Identify which cell holds the provided text, then report its (X, Y) central coordinate. 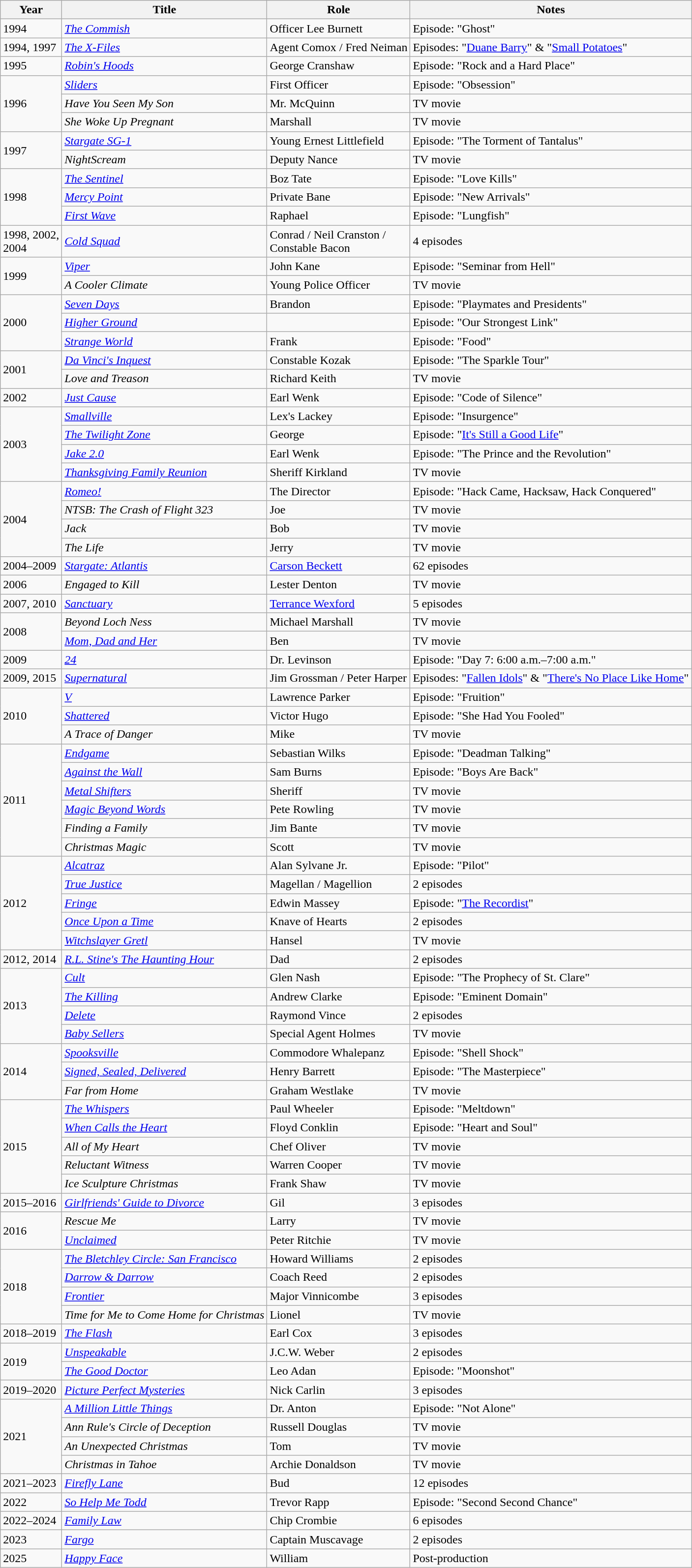
The Sentinel (164, 178)
Beyond Loch Ness (164, 622)
Episode: "Moonshot" (551, 1371)
Floyd Conklin (338, 1127)
Episode: "Insurgence" (551, 416)
Family Law (164, 1521)
5 episodes (551, 603)
Episode: "Boys Are Back" (551, 772)
Darrow & Darrow (164, 1277)
Year (31, 10)
12 episodes (551, 1483)
Episode: "The Prophecy of St. Clare" (551, 978)
Episode: "Love Kills" (551, 178)
Supernatural (164, 678)
Michael Marshall (338, 622)
Jim Bante (338, 828)
The X-Files (164, 47)
Happy Face (164, 1558)
Ice Sculpture Christmas (164, 1184)
The Whispers (164, 1109)
2021–2023 (31, 1483)
Far from Home (164, 1090)
Episode: "Ghost" (551, 29)
2023 (31, 1539)
2000 (31, 323)
2019–2020 (31, 1389)
Boz Tate (338, 178)
Higher Ground (164, 323)
Jim Grossman / Peter Harper (338, 678)
2002 (31, 397)
Andrew Clarke (338, 996)
Episode: "Seminar from Hell" (551, 267)
Episode: "Day 7: 6:00 a.m.–7:00 a.m." (551, 660)
2013 (31, 1006)
So Help Me Todd (164, 1502)
V (164, 697)
1997 (31, 150)
Episode: "Code of Silence" (551, 397)
Commodore Whalepanz (338, 1053)
Agent Comox / Fred Neiman (338, 47)
First Officer (338, 85)
Girlfriends' Guide to Divorce (164, 1203)
Jack (164, 528)
Robin's Hoods (164, 66)
2022 (31, 1502)
Episode: "She Had You Fooled" (551, 716)
Bud (338, 1483)
Larry (338, 1221)
Episode: "New Arrivals" (551, 197)
Episode: "Pilot" (551, 866)
Episode: "Rock and a Hard Place" (551, 66)
Ann Rule's Circle of Deception (164, 1427)
A Cooler Climate (164, 285)
Lawrence Parker (338, 697)
A Trace of Danger (164, 734)
Dr. Levinson (338, 660)
Picture Perfect Mysteries (164, 1389)
2010 (31, 716)
1999 (31, 276)
Terrance Wexford (338, 603)
2011 (31, 800)
The Bletchley Circle: San Francisco (164, 1259)
Delete (164, 1015)
Against the Wall (164, 772)
Peter Ritchie (338, 1240)
Tom (338, 1446)
George Cranshaw (338, 66)
Gil (338, 1203)
Special Agent Holmes (338, 1034)
Notes (551, 10)
Baby Sellers (164, 1034)
Thanksgiving Family Reunion (164, 472)
Unspeakable (164, 1352)
Trevor Rapp (338, 1502)
Sliders (164, 85)
Raphael (338, 215)
Episode: "Our Strongest Link" (551, 323)
Glen Nash (338, 978)
She Woke Up Pregnant (164, 122)
A Million Little Things (164, 1408)
Episode: "Hack Came, Hacksaw, Hack Conquered" (551, 491)
2025 (31, 1558)
2007, 2010 (31, 603)
Magellan / Magellion (338, 884)
Marshall (338, 122)
Shattered (164, 716)
1996 (31, 103)
Cult (164, 978)
Rescue Me (164, 1221)
2018–2019 (31, 1333)
Christmas in Tahoe (164, 1465)
Cold Squad (164, 241)
Episode: "Lungfish" (551, 215)
Stargate SG-1 (164, 141)
The Killing (164, 996)
Nick Carlin (338, 1389)
Reluctant Witness (164, 1165)
Seven Days (164, 304)
Victor Hugo (338, 716)
Unclaimed (164, 1240)
George (338, 435)
Bob (338, 528)
All of My Heart (164, 1146)
Hansel (338, 940)
Episodes: "Fallen Idols" & "There's No Place Like Home" (551, 678)
John Kane (338, 267)
2009 (31, 660)
Finding a Family (164, 828)
The Commish (164, 29)
Sam Burns (338, 772)
Smallville (164, 416)
Episode: "The Sparkle Tour" (551, 360)
Witchslayer Gretl (164, 940)
Viper (164, 267)
Leo Adan (338, 1371)
Romeo! (164, 491)
Episode: "Heart and Soul" (551, 1127)
Title (164, 10)
1998, 2002,2004 (31, 241)
Mike (338, 734)
2004 (31, 519)
True Justice (164, 884)
Warren Cooper (338, 1165)
1998 (31, 197)
Richard Keith (338, 379)
4 episodes (551, 241)
Lionel (338, 1315)
Joe (338, 510)
Deputy Nance (338, 159)
Henry Barrett (338, 1071)
Stargate: Atlantis (164, 566)
Paul Wheeler (338, 1109)
Private Bane (338, 197)
Episode: "It's Still a Good Life" (551, 435)
Knave of Hearts (338, 922)
2006 (31, 585)
Magic Beyond Words (164, 809)
Carson Beckett (338, 566)
Brandon (338, 304)
Dr. Anton (338, 1408)
Mr. McQuinn (338, 103)
R.L. Stine's The Haunting Hour (164, 959)
Young Police Officer (338, 285)
Alcatraz (164, 866)
Dad (338, 959)
Jake 2.0 (164, 453)
2001 (31, 369)
62 episodes (551, 566)
Conrad / Neil Cranston /Constable Bacon (338, 241)
Fringe (164, 903)
Alan Sylvane Jr. (338, 866)
2012 (31, 903)
Mom, Dad and Her (164, 641)
First Wave (164, 215)
2003 (31, 444)
NightScream (164, 159)
Chip Crombie (338, 1521)
2004–2009 (31, 566)
2016 (31, 1231)
The Director (338, 491)
The Twilight Zone (164, 435)
Endgame (164, 753)
Time for Me to Come Home for Christmas (164, 1315)
Episode: "Second Second Chance" (551, 1502)
An Unexpected Christmas (164, 1446)
Frontier (164, 1296)
Role (338, 10)
J.C.W. Weber (338, 1352)
Major Vinnicombe (338, 1296)
Russell Douglas (338, 1427)
Young Ernest Littlefield (338, 141)
Coach Reed (338, 1277)
Episode: "Playmates and Presidents" (551, 304)
William (338, 1558)
2014 (31, 1071)
Howard Williams (338, 1259)
Episode: "Deadman Talking" (551, 753)
Episode: "Eminent Domain" (551, 996)
Lex's Lackey (338, 416)
Earl Cox (338, 1333)
When Calls the Heart (164, 1127)
Episode: "The Recordist" (551, 903)
Fargo (164, 1539)
Constable Kozak (338, 360)
Frank (338, 341)
2009, 2015 (31, 678)
Episode: "Food" (551, 341)
Just Cause (164, 397)
2015 (31, 1146)
Episode: "Not Alone" (551, 1408)
Officer Lee Burnett (338, 29)
Captain Muscavage (338, 1539)
Chef Oliver (338, 1146)
Firefly Lane (164, 1483)
Metal Shifters (164, 790)
2021 (31, 1436)
Edwin Massey (338, 903)
Have You Seen My Son (164, 103)
Raymond Vince (338, 1015)
Sanctuary (164, 603)
Episode: "Fruition" (551, 697)
Pete Rowling (338, 809)
Lester Denton (338, 585)
2008 (31, 632)
Once Upon a Time (164, 922)
Sebastian Wilks (338, 753)
Episode: "Shell Shock" (551, 1053)
Strange World (164, 341)
Sheriff (338, 790)
Mercy Point (164, 197)
6 episodes (551, 1521)
Post-production (551, 1558)
2015–2016 (31, 1203)
Love and Treason (164, 379)
Episode: "The Torment of Tantalus" (551, 141)
Ben (338, 641)
Christmas Magic (164, 846)
Jerry (338, 547)
1994, 1997 (31, 47)
Episode: "Meltdown" (551, 1109)
Graham Westlake (338, 1090)
24 (164, 660)
Engaged to Kill (164, 585)
Episode: "The Masterpiece" (551, 1071)
2019 (31, 1361)
Episodes: "Duane Barry" & "Small Potatoes" (551, 47)
Spooksville (164, 1053)
Signed, Sealed, Delivered (164, 1071)
1995 (31, 66)
The Good Doctor (164, 1371)
Scott (338, 846)
Sheriff Kirkland (338, 472)
1994 (31, 29)
NTSB: The Crash of Flight 323 (164, 510)
Episode: "The Prince and the Revolution" (551, 453)
The Flash (164, 1333)
Frank Shaw (338, 1184)
Da Vinci's Inquest (164, 360)
Archie Donaldson (338, 1465)
2022–2024 (31, 1521)
2012, 2014 (31, 959)
2018 (31, 1287)
The Life (164, 547)
Episode: "Obsession" (551, 85)
